Identify which cell holds the provided text, then report its (X, Y) central coordinate. 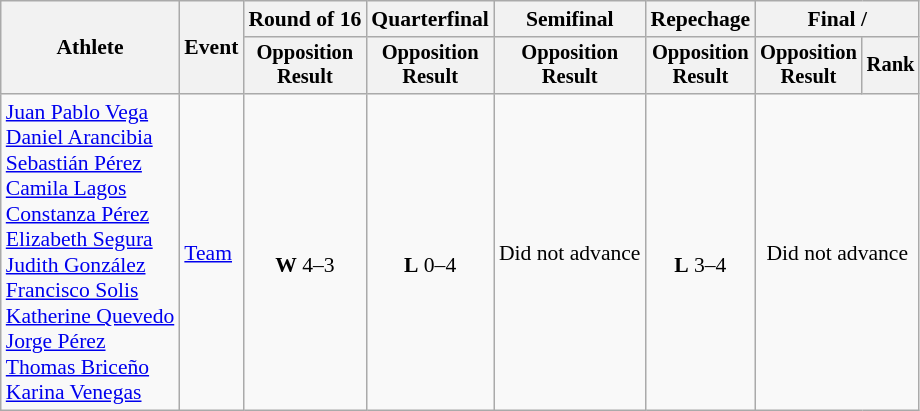
Final / (837, 19)
Repechage (701, 19)
Rank (891, 66)
Semifinal (570, 19)
Team (211, 252)
Quarterfinal (430, 19)
L 3–4 (701, 252)
Round of 16 (304, 19)
W 4–3 (304, 252)
Athlete (90, 48)
L 0–4 (430, 252)
Event (211, 48)
